Find where the given text appears and provide that cell's center as (x, y) coordinate. 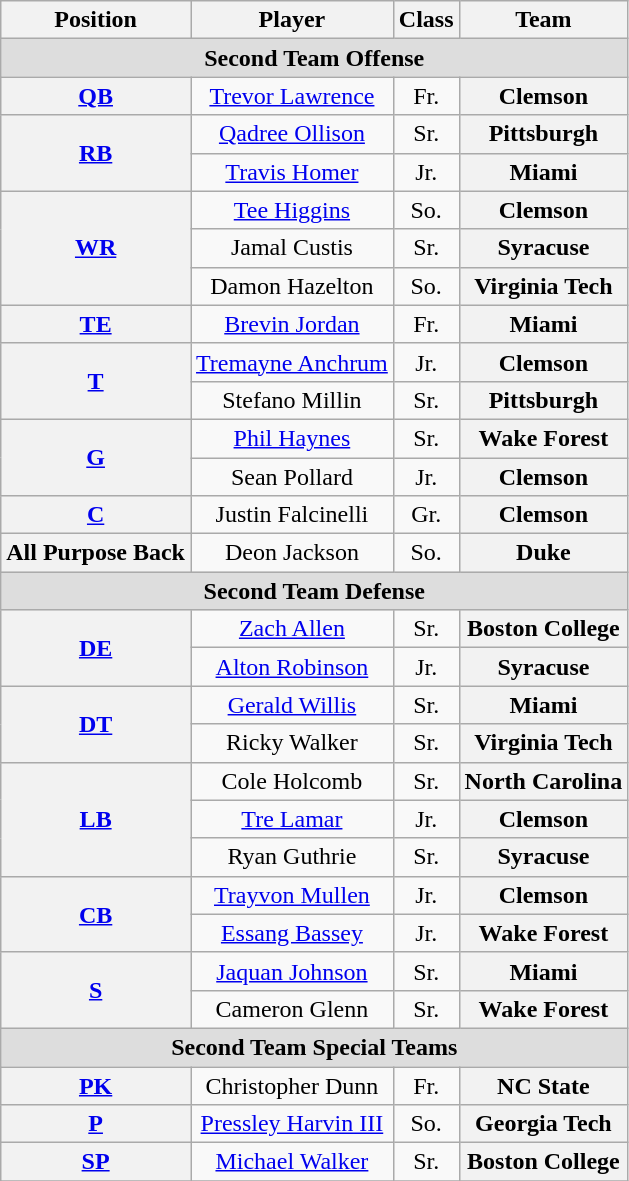
Deon Jackson (292, 553)
WR (96, 248)
Zach Allen (292, 629)
Michael Walker (292, 1162)
DE (96, 648)
Georgia Tech (544, 1124)
Pressley Harvin III (292, 1124)
Cameron Glenn (292, 1009)
Position (96, 20)
Second Team Special Teams (314, 1047)
Qadree Ollison (292, 134)
Essang Bassey (292, 933)
Gerald Willis (292, 705)
Gr. (426, 515)
RB (96, 153)
T (96, 381)
Tremayne Anchrum (292, 362)
G (96, 457)
Brevin Jordan (292, 324)
DT (96, 724)
Class (426, 20)
NC State (544, 1085)
SP (96, 1162)
Jaquan Johnson (292, 971)
Christopher Dunn (292, 1085)
LB (96, 819)
Trevor Lawrence (292, 96)
Travis Homer (292, 172)
C (96, 515)
Trayvon Mullen (292, 895)
Ricky Walker (292, 743)
Damon Hazelton (292, 286)
Phil Haynes (292, 438)
Alton Robinson (292, 667)
Ryan Guthrie (292, 857)
P (96, 1124)
Duke (544, 553)
QB (96, 96)
Jamal Custis (292, 248)
Second Team Offense (314, 58)
TE (96, 324)
Justin Falcinelli (292, 515)
Player (292, 20)
Sean Pollard (292, 477)
PK (96, 1085)
All Purpose Back (96, 553)
CB (96, 914)
Tee Higgins (292, 210)
Tre Lamar (292, 819)
S (96, 990)
North Carolina (544, 781)
Team (544, 20)
Cole Holcomb (292, 781)
Second Team Defense (314, 591)
Stefano Millin (292, 400)
